Identify which cell holds the provided text, then report its [X, Y] central coordinate. 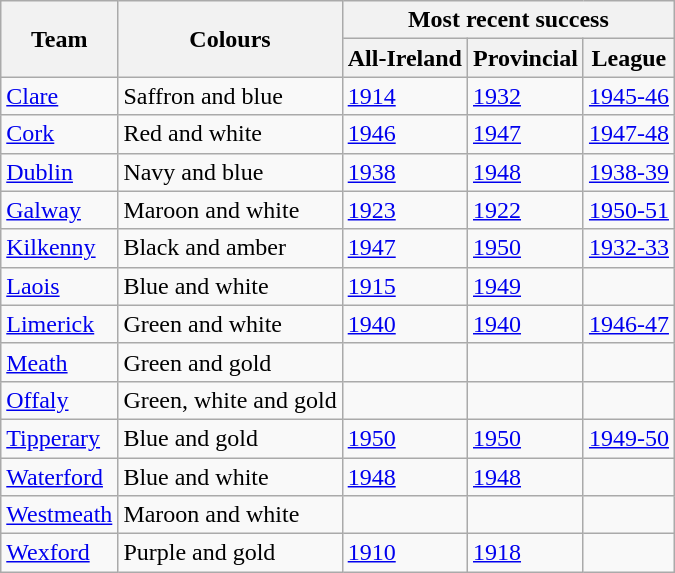
Red and white [230, 134]
1947-48 [628, 134]
Kilkenny [60, 248]
1938 [404, 172]
Westmeath [60, 515]
Clare [60, 96]
1945-46 [628, 96]
1922 [525, 210]
Limerick [60, 324]
Green and gold [230, 362]
Blue and gold [230, 438]
Navy and blue [230, 172]
Team [60, 39]
Wexford [60, 553]
1932 [525, 96]
1949-50 [628, 438]
1923 [404, 210]
1946 [404, 134]
Dublin [60, 172]
1910 [404, 553]
Galway [60, 210]
Saffron and blue [230, 96]
1915 [404, 286]
Most recent success [508, 20]
1946-47 [628, 324]
Laois [60, 286]
1932-33 [628, 248]
1938-39 [628, 172]
Cork [60, 134]
Colours [230, 39]
Provincial [525, 58]
Offaly [60, 400]
1918 [525, 553]
Meath [60, 362]
Tipperary [60, 438]
League [628, 58]
Black and amber [230, 248]
1914 [404, 96]
1950-51 [628, 210]
Green, white and gold [230, 400]
Waterford [60, 477]
1949 [525, 286]
All-Ireland [404, 58]
Green and white [230, 324]
Purple and gold [230, 553]
